Provide the (x, y) coordinate of the cell's center where the given text is located.  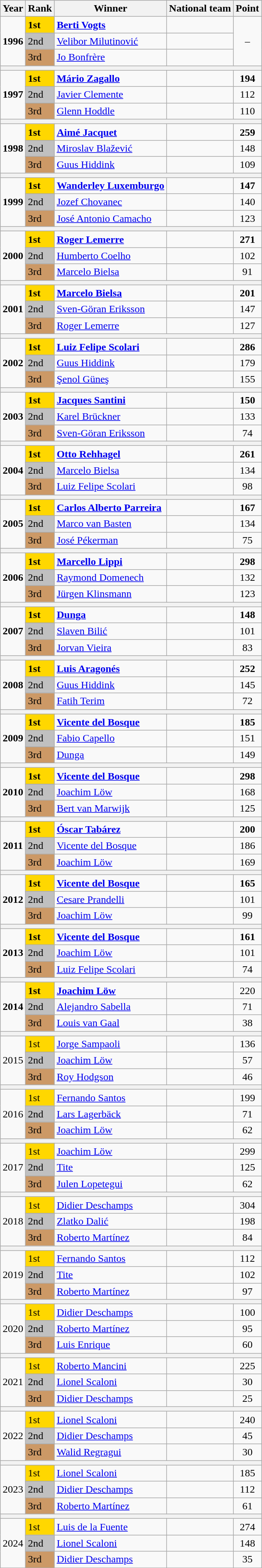
46 (247, 1077)
Walid Regragui (110, 1452)
83 (247, 648)
Cesare Prandelli (110, 899)
2007 (13, 631)
Berti Vogts (110, 25)
2013 (13, 953)
Jozef Chovanec (110, 202)
2010 (13, 792)
2018 (13, 1221)
100 (247, 1312)
194 (247, 78)
– (247, 41)
91 (247, 272)
Jo Bonfrère (110, 57)
304 (247, 1205)
57 (247, 1060)
167 (247, 508)
155 (247, 379)
145 (247, 685)
179 (247, 363)
Óscar Tabárez (110, 830)
Aimé Jacquet (110, 132)
1998 (13, 148)
Carlos Alberto Parreira (110, 508)
75 (247, 540)
2014 (13, 1007)
2008 (13, 685)
National team (200, 9)
1999 (13, 202)
Karel Brückner (110, 417)
261 (247, 454)
150 (247, 400)
2004 (13, 470)
161 (247, 937)
286 (247, 346)
2003 (13, 417)
2023 (13, 1490)
Zlatko Dalić (110, 1221)
Fabio Capello (110, 738)
Glenn Hoddle (110, 111)
Bert van Marwijk (110, 808)
127 (247, 326)
133 (247, 417)
Louis van Gaal (110, 1023)
2021 (13, 1382)
Luis Aragonés (110, 669)
97 (247, 1291)
2001 (13, 309)
Jorge Sampaoli (110, 1044)
1997 (13, 95)
José Pékerman (110, 540)
2016 (13, 1114)
Roberto Mancini (110, 1366)
35 (247, 1559)
165 (247, 883)
1996 (13, 41)
2019 (13, 1275)
220 (247, 990)
Winner (110, 9)
Luis Enrique (110, 1345)
Rank (40, 9)
271 (247, 239)
169 (247, 862)
Marco van Basten (110, 524)
2022 (13, 1436)
2015 (13, 1060)
2024 (13, 1543)
Marcello Lippi (110, 561)
201 (247, 293)
2011 (13, 846)
225 (247, 1366)
149 (247, 755)
240 (247, 1419)
2020 (13, 1329)
José Antonio Camacho (110, 218)
25 (247, 1398)
299 (247, 1151)
259 (247, 132)
2012 (13, 899)
2017 (13, 1168)
2000 (13, 256)
109 (247, 164)
Humberto Coelho (110, 256)
Şenol Güneş (110, 379)
60 (247, 1345)
95 (247, 1329)
Fatih Terim (110, 701)
Miroslav Blažević (110, 148)
136 (247, 1044)
132 (247, 577)
Lars Lagerbäck (110, 1114)
Otto Rehhagel (110, 454)
Jorvan Vieira (110, 648)
198 (247, 1221)
38 (247, 1023)
72 (247, 701)
61 (247, 1506)
Julen Lopetegui (110, 1184)
140 (247, 202)
Jürgen Klinsmann (110, 594)
99 (247, 916)
Wanderley Luxemburgo (110, 186)
168 (247, 792)
98 (247, 487)
252 (247, 669)
Point (247, 9)
2002 (13, 363)
199 (247, 1098)
Alejandro Sabella (110, 1007)
274 (247, 1527)
Slaven Bilić (110, 631)
151 (247, 738)
Roy Hodgson (110, 1077)
Velibor Milutinović (110, 41)
2009 (13, 738)
Javier Clemente (110, 95)
45 (247, 1436)
110 (247, 111)
200 (247, 830)
Luis de la Fuente (110, 1527)
186 (247, 846)
Jacques Santini (110, 400)
84 (247, 1237)
2005 (13, 524)
2006 (13, 577)
Raymond Domenech (110, 577)
Year (13, 9)
Mário Zagallo (110, 78)
